Locate the cell with the specified text and output its [X, Y] center coordinate. 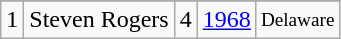
1968 [226, 20]
Delaware [298, 20]
4 [186, 20]
1 [12, 20]
Steven Rogers [99, 20]
